Locate the cell with the specified text and output its [X, Y] center coordinate. 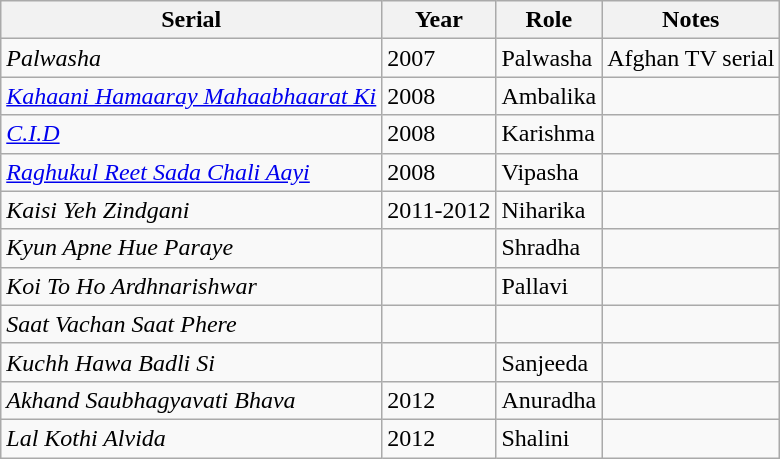
C.I.D [192, 134]
Afghan TV serial [691, 58]
Lal Kothi Alvida [192, 438]
Year [439, 20]
Role [549, 20]
Ambalika [549, 96]
Anuradha [549, 400]
2011-2012 [439, 210]
2007 [439, 58]
Kuchh Hawa Badli Si [192, 362]
Niharika [549, 210]
Koi To Ho Ardhnarishwar [192, 286]
Sanjeeda [549, 362]
Shalini [549, 438]
Shradha [549, 248]
Kahaani Hamaaray Mahaabhaarat Ki [192, 96]
Kyun Apne Hue Paraye [192, 248]
Notes [691, 20]
Kaisi Yeh Zindgani [192, 210]
Akhand Saubhagyavati Bhava [192, 400]
Vipasha [549, 172]
Raghukul Reet Sada Chali Aayi [192, 172]
Karishma [549, 134]
Pallavi [549, 286]
Saat Vachan Saat Phere [192, 324]
Serial [192, 20]
